Capture the cell that displays the provided text and extract its (x, y) central coordinate. 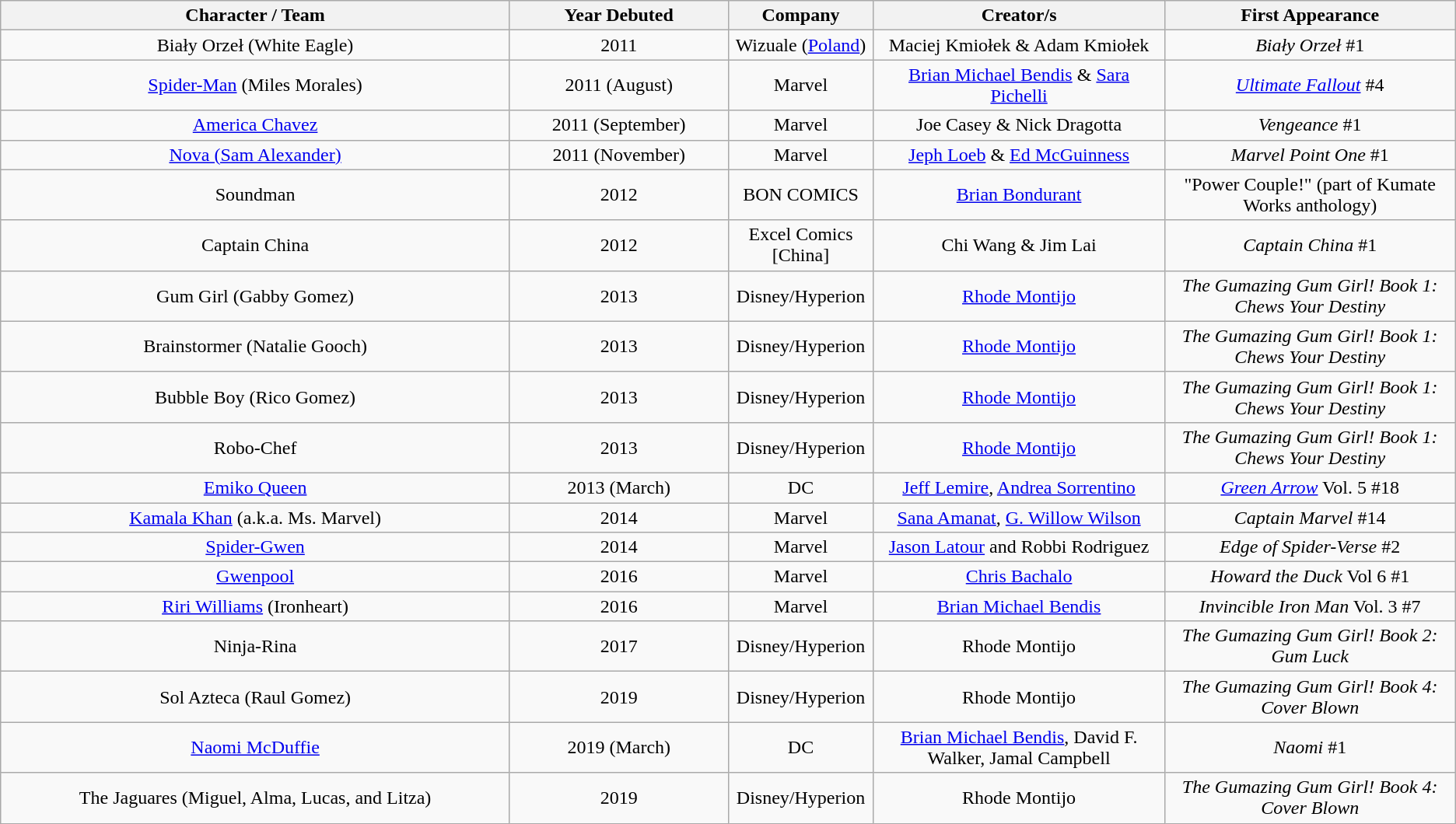
BON COMICS (801, 194)
Gum Girl (Gabby Gomez) (255, 295)
Biały Orzeł (White Eagle) (255, 45)
Biały Orzeł #1 (1310, 45)
2011 (September) (619, 125)
Brian Michael Bendis, David F. Walker, Jamal Campbell (1019, 748)
2011 (August) (619, 86)
Captain China (255, 246)
Naomi McDuffie (255, 748)
Spider-Man (Miles Morales) (255, 86)
Year Debuted (619, 16)
Captain Marvel #14 (1310, 517)
Brian Michael Bendis (1019, 606)
Howard the Duck Vol 6 #1 (1310, 577)
Riri Williams (Ironheart) (255, 606)
Bubble Boy (Rico Gomez) (255, 396)
Kamala Khan (a.k.a. Ms. Marvel) (255, 517)
Soundman (255, 194)
Brainstormer (Natalie Gooch) (255, 347)
Wizuale (Poland) (801, 45)
Company (801, 16)
Vengeance #1 (1310, 125)
Marvel Point One #1 (1310, 155)
Robo-Chef (255, 448)
America Chavez (255, 125)
The Jaguares (Miguel, Alma, Lucas, and Litza) (255, 798)
Maciej Kmiołek & Adam Kmiołek (1019, 45)
Captain China #1 (1310, 246)
2013 (March) (619, 487)
Chi Wang & Jim Lai (1019, 246)
Nova (Sam Alexander) (255, 155)
Ninja-Rina (255, 647)
2017 (619, 647)
2011 (619, 45)
2019 (March) (619, 748)
Spider-Gwen (255, 547)
The Gumazing Gum Girl! Book 2: Gum Luck (1310, 647)
Jason Latour and Robbi Rodriguez (1019, 547)
Sol Azteca (Raul Gomez) (255, 697)
Brian Michael Bendis & Sara Pichelli (1019, 86)
Edge of Spider-Verse #2 (1310, 547)
Emiko Queen (255, 487)
Gwenpool (255, 577)
Brian Bondurant (1019, 194)
Joe Casey & Nick Dragotta (1019, 125)
Naomi #1 (1310, 748)
Excel Comics [China] (801, 246)
Sana Amanat, G. Willow Wilson (1019, 517)
Character / Team (255, 16)
Jeph Loeb & Ed McGuinness (1019, 155)
Creator/s (1019, 16)
Ultimate Fallout #4 (1310, 86)
Jeff Lemire, Andrea Sorrentino (1019, 487)
2011 (November) (619, 155)
First Appearance (1310, 16)
Invincible Iron Man Vol. 3 #7 (1310, 606)
Chris Bachalo (1019, 577)
Green Arrow Vol. 5 #18 (1310, 487)
"Power Couple!" (part of Kumate Works anthology) (1310, 194)
